Return the [x, y] coordinate for the center point of the cell that contains the specified text.  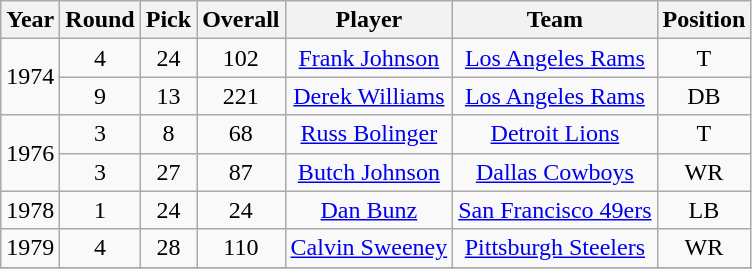
Derek Williams [369, 96]
9 [100, 96]
DB [704, 96]
Calvin Sweeney [369, 248]
110 [241, 248]
1974 [30, 77]
Butch Johnson [369, 172]
87 [241, 172]
8 [168, 134]
Pittsburgh Steelers [555, 248]
Year [30, 20]
Pick [168, 20]
102 [241, 58]
1976 [30, 153]
Detroit Lions [555, 134]
Russ Bolinger [369, 134]
221 [241, 96]
28 [168, 248]
LB [704, 210]
1 [100, 210]
Player [369, 20]
27 [168, 172]
Overall [241, 20]
Frank Johnson [369, 58]
Team [555, 20]
San Francisco 49ers [555, 210]
13 [168, 96]
Round [100, 20]
1979 [30, 248]
1978 [30, 210]
Dallas Cowboys [555, 172]
Dan Bunz [369, 210]
Position [704, 20]
68 [241, 134]
